Identify which cell holds the provided text, then report its (x, y) central coordinate. 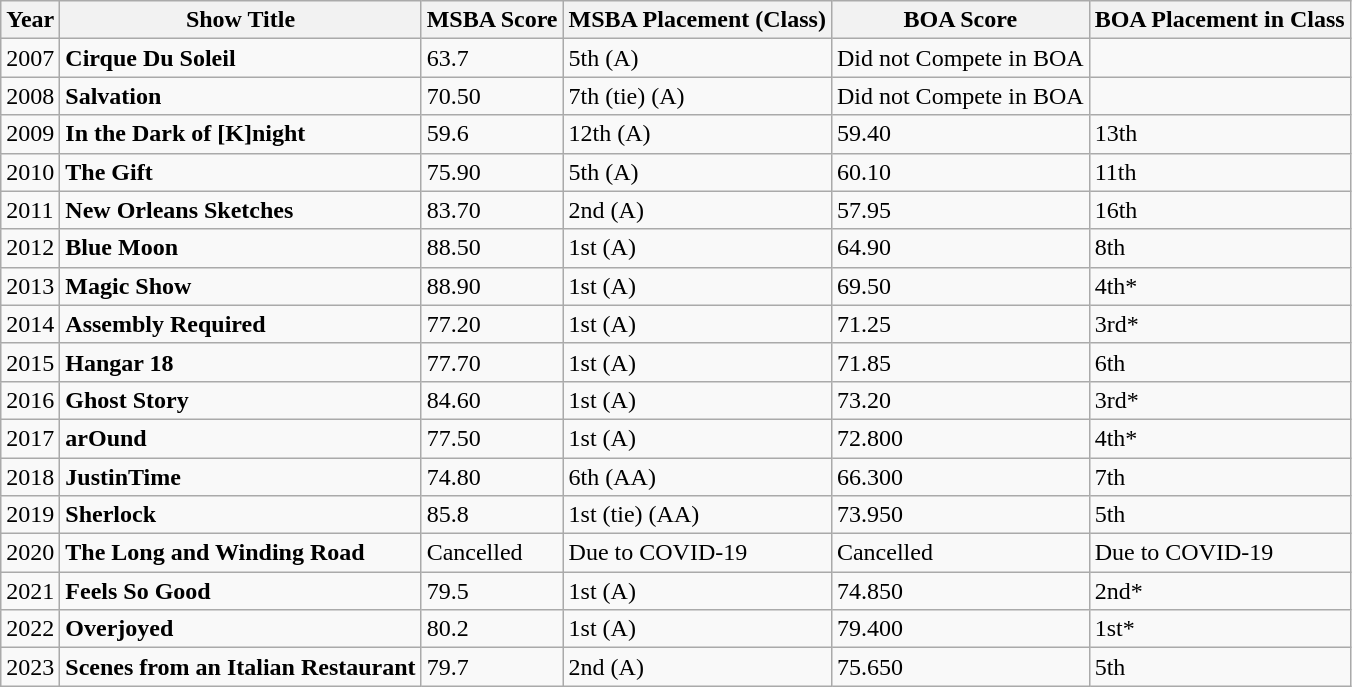
2013 (30, 286)
2021 (30, 591)
66.300 (960, 477)
16th (1220, 210)
2008 (30, 96)
Assembly Required (240, 324)
85.8 (492, 515)
Blue Moon (240, 248)
2019 (30, 515)
12th (A) (697, 134)
74.80 (492, 477)
77.50 (492, 438)
Scenes from an Italian Restaurant (240, 667)
BOA Score (960, 20)
79.7 (492, 667)
2016 (30, 400)
72.800 (960, 438)
Cirque Du Soleil (240, 58)
80.2 (492, 629)
Feels So Good (240, 591)
JustinTime (240, 477)
7th (1220, 477)
69.50 (960, 286)
77.20 (492, 324)
59.6 (492, 134)
7th (tie) (A) (697, 96)
59.40 (960, 134)
2018 (30, 477)
Salvation (240, 96)
2017 (30, 438)
63.7 (492, 58)
2011 (30, 210)
2014 (30, 324)
Hangar 18 (240, 362)
Ghost Story (240, 400)
1st* (1220, 629)
New Orleans Sketches (240, 210)
2009 (30, 134)
Overjoyed (240, 629)
73.20 (960, 400)
2012 (30, 248)
Magic Show (240, 286)
MSBA Placement (Class) (697, 20)
79.5 (492, 591)
71.25 (960, 324)
57.95 (960, 210)
83.70 (492, 210)
70.50 (492, 96)
74.850 (960, 591)
The Long and Winding Road (240, 553)
2010 (30, 172)
77.70 (492, 362)
2022 (30, 629)
71.85 (960, 362)
The Gift (240, 172)
2nd* (1220, 591)
79.400 (960, 629)
75.90 (492, 172)
6th (AA) (697, 477)
Year (30, 20)
13th (1220, 134)
Sherlock (240, 515)
2023 (30, 667)
60.10 (960, 172)
MSBA Score (492, 20)
75.650 (960, 667)
64.90 (960, 248)
In the Dark of [K]night (240, 134)
2007 (30, 58)
73.950 (960, 515)
88.90 (492, 286)
arOund (240, 438)
BOA Placement in Class (1220, 20)
2020 (30, 553)
84.60 (492, 400)
88.50 (492, 248)
6th (1220, 362)
2015 (30, 362)
11th (1220, 172)
Show Title (240, 20)
8th (1220, 248)
1st (tie) (AA) (697, 515)
